Scan for the cell matching the given text and deliver its [x, y] coordinate at center. 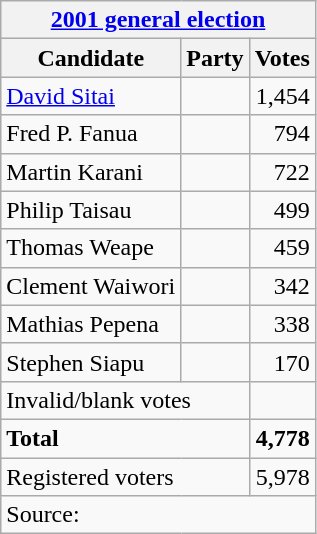
338 [282, 324]
4,778 [282, 438]
David Sitai [91, 96]
Party [215, 58]
Stephen Siapu [91, 362]
459 [282, 248]
Candidate [91, 58]
2001 general election [158, 20]
Clement Waiwori [91, 286]
1,454 [282, 96]
794 [282, 134]
5,978 [282, 477]
Mathias Pepena [91, 324]
Source: [158, 515]
Philip Taisau [91, 210]
499 [282, 210]
Invalid/blank votes [125, 400]
Thomas Weape [91, 248]
Total [125, 438]
Registered voters [125, 477]
Fred P. Fanua [91, 134]
Martin Karani [91, 172]
722 [282, 172]
Votes [282, 58]
170 [282, 362]
342 [282, 286]
